Scan for the cell matching the given text and deliver its (x, y) coordinate at center. 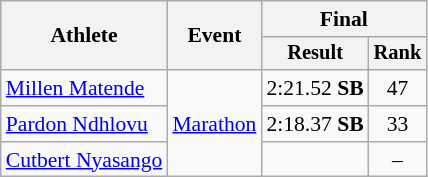
Event (214, 36)
Athlete (84, 36)
Marathon (214, 124)
47 (398, 88)
Pardon Ndhlovu (84, 124)
Result (314, 54)
2:21.52 SB (314, 88)
2:18.37 SB (314, 124)
33 (398, 124)
Final (344, 19)
Rank (398, 54)
Millen Matende (84, 88)
